Return the [X, Y] coordinate for the center point of the cell that contains the specified text.  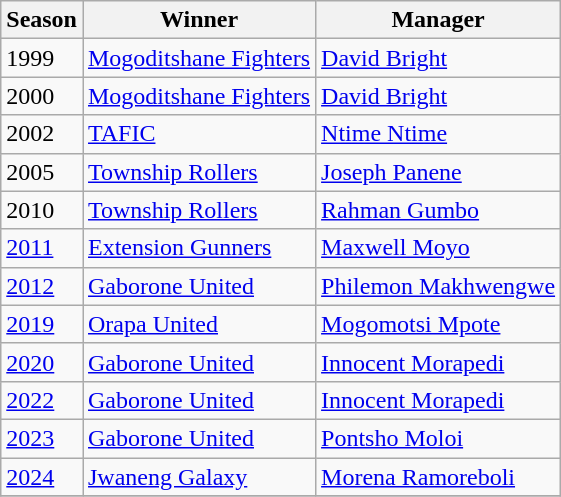
2002 [42, 134]
Joseph Panene [438, 172]
Manager [438, 20]
Season [42, 20]
2011 [42, 248]
2012 [42, 286]
Jwaneng Galaxy [198, 477]
Morena Ramoreboli [438, 477]
2023 [42, 438]
Orapa United [198, 324]
2010 [42, 210]
2000 [42, 96]
Mogomotsi Mpote [438, 324]
2019 [42, 324]
Maxwell Moyo [438, 248]
Rahman Gumbo [438, 210]
Pontsho Moloi [438, 438]
Philemon Makhwengwe [438, 286]
2005 [42, 172]
Ntime Ntime [438, 134]
Extension Gunners [198, 248]
2024 [42, 477]
TAFIC [198, 134]
Winner [198, 20]
1999 [42, 58]
2020 [42, 362]
2022 [42, 400]
